Locate the cell with the specified text and output its (X, Y) center coordinate. 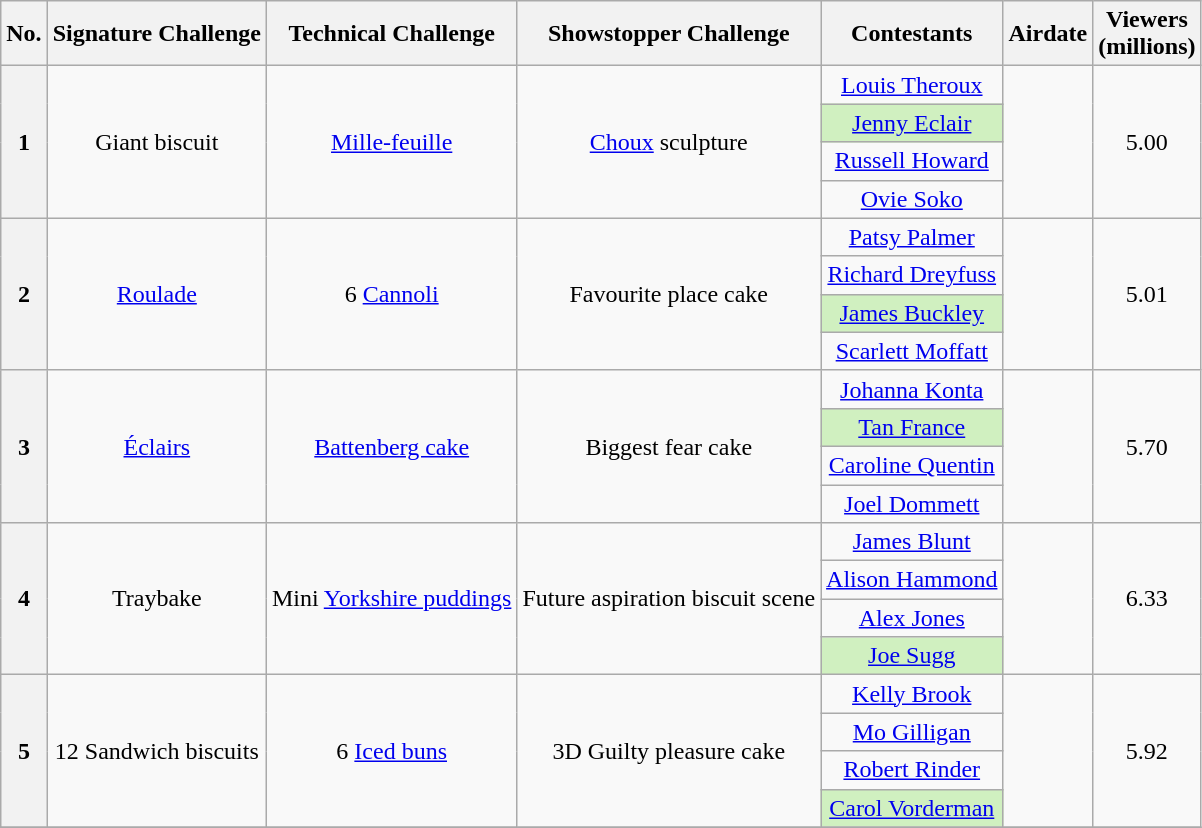
Traybake (156, 599)
Contestants (912, 34)
Alison Hammond (912, 580)
Mille-feuille (391, 142)
Carol Vorderman (912, 808)
James Buckley (912, 313)
5.00 (1147, 142)
Éclairs (156, 446)
Patsy Palmer (912, 237)
1 (24, 142)
Battenberg cake (391, 446)
Choux sculpture (669, 142)
Tan France (912, 427)
6 Cannoli (391, 294)
Robert Rinder (912, 770)
2 (24, 294)
Jenny Eclair (912, 123)
Richard Dreyfuss (912, 275)
Roulade (156, 294)
Johanna Konta (912, 389)
6 Iced buns (391, 751)
Alex Jones (912, 618)
Russell Howard (912, 161)
Kelly Brook (912, 694)
Future aspiration biscuit scene (669, 599)
No. (24, 34)
Signature Challenge (156, 34)
5.01 (1147, 294)
Showstopper Challenge (669, 34)
Joel Dommett (912, 503)
Ovie Soko (912, 199)
6.33 (1147, 599)
4 (24, 599)
Mini Yorkshire puddings (391, 599)
Favourite place cake (669, 294)
5 (24, 751)
12 Sandwich biscuits (156, 751)
James Blunt (912, 542)
Louis Theroux (912, 85)
Mo Gilligan (912, 732)
3D Guilty pleasure cake (669, 751)
Airdate (1048, 34)
5.92 (1147, 751)
Biggest fear cake (669, 446)
Viewers(millions) (1147, 34)
Giant biscuit (156, 142)
Caroline Quentin (912, 465)
Scarlett Moffatt (912, 351)
3 (24, 446)
Joe Sugg (912, 656)
5.70 (1147, 446)
Technical Challenge (391, 34)
